Extract the (x, y) coordinate from the center of the cell holding the provided text.  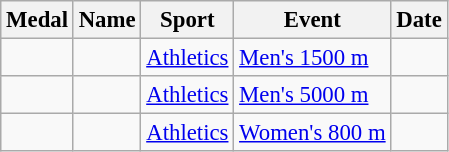
Women's 800 m (312, 133)
Men's 1500 m (312, 58)
Date (419, 20)
Event (312, 20)
Sport (188, 20)
Name (107, 20)
Medal (38, 20)
Men's 5000 m (312, 95)
